For the text-containing cell, return its midpoint in (x, y) coordinate format. 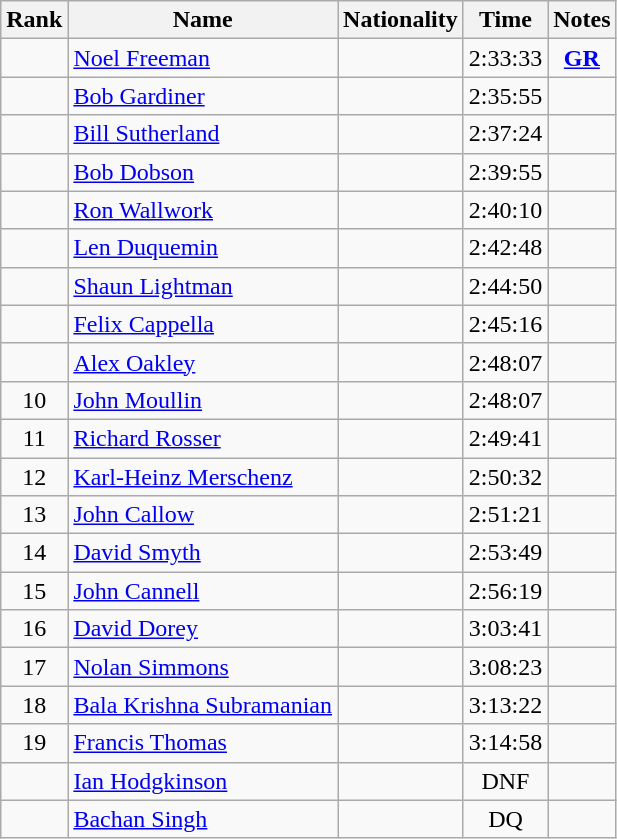
John Cannell (203, 591)
Rank (34, 20)
Francis Thomas (203, 743)
Bob Gardiner (203, 96)
2:33:33 (505, 58)
Bob Dobson (203, 172)
2:39:55 (505, 172)
Ian Hodgkinson (203, 781)
Noel Freeman (203, 58)
13 (34, 515)
John Callow (203, 515)
16 (34, 629)
2:40:10 (505, 210)
14 (34, 553)
11 (34, 438)
Karl-Heinz Merschenz (203, 477)
2:51:21 (505, 515)
Shaun Lightman (203, 286)
Bachan Singh (203, 819)
3:13:22 (505, 705)
Bala Krishna Subramanian (203, 705)
2:49:41 (505, 438)
John Moullin (203, 400)
2:42:48 (505, 248)
Name (203, 20)
2:53:49 (505, 553)
Felix Cappella (203, 324)
10 (34, 400)
3:14:58 (505, 743)
DQ (505, 819)
David Smyth (203, 553)
Time (505, 20)
2:44:50 (505, 286)
12 (34, 477)
GR (582, 58)
DNF (505, 781)
Len Duquemin (203, 248)
3:03:41 (505, 629)
3:08:23 (505, 667)
David Dorey (203, 629)
Notes (582, 20)
19 (34, 743)
2:37:24 (505, 134)
Ron Wallwork (203, 210)
2:35:55 (505, 96)
2:45:16 (505, 324)
Nolan Simmons (203, 667)
Bill Sutherland (203, 134)
Nationality (401, 20)
17 (34, 667)
2:56:19 (505, 591)
2:50:32 (505, 477)
18 (34, 705)
Richard Rosser (203, 438)
Alex Oakley (203, 362)
15 (34, 591)
